Pinpoint the cell where the given text exists, returning its [X, Y] midpoint coordinate. 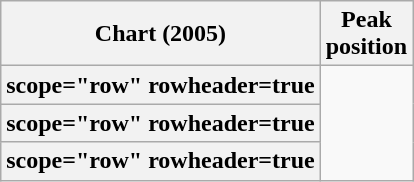
Peakposition [366, 34]
Chart (2005) [160, 34]
